Detect which cell encompasses the target text, then output its [X, Y] center coordinate. 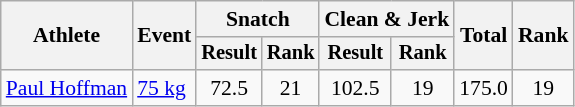
Athlete [66, 36]
72.5 [229, 88]
102.5 [355, 88]
Clean & Jerk [386, 19]
Snatch [258, 19]
Event [164, 36]
Paul Hoffman [66, 88]
175.0 [484, 88]
Total [484, 36]
21 [291, 88]
75 kg [164, 88]
